Return [X, Y] of the center of cell containing provided text 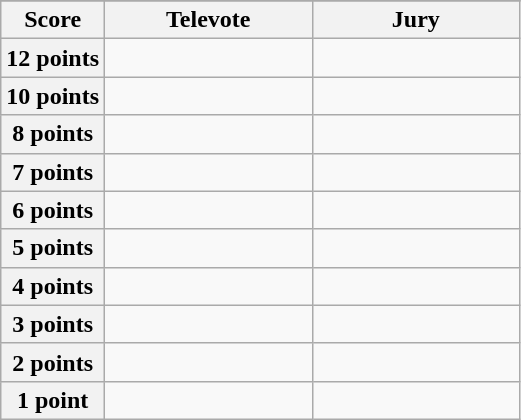
7 points [53, 172]
5 points [53, 248]
Jury [416, 20]
10 points [53, 96]
6 points [53, 210]
2 points [53, 362]
4 points [53, 286]
8 points [53, 134]
3 points [53, 324]
1 point [53, 400]
Televote [209, 20]
12 points [53, 58]
Score [53, 20]
